Return the (X, Y) coordinate for the center point of the cell that contains the specified text.  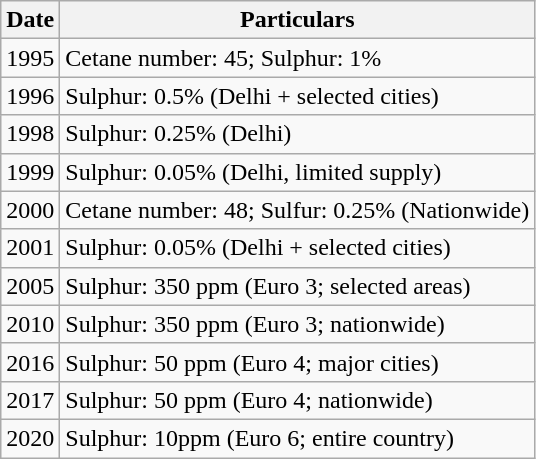
2010 (30, 324)
2020 (30, 438)
Sulphur: 0.25% (Delhi) (298, 134)
Cetane number: 48; Sulfur: 0.25% (Nationwide) (298, 210)
2001 (30, 248)
Sulphur: 0.05% (Delhi + selected cities) (298, 248)
2000 (30, 210)
Particulars (298, 20)
Sulphur: 350 ppm (Euro 3; nationwide) (298, 324)
Sulphur: 50 ppm (Euro 4; major cities) (298, 362)
Sulphur: 0.05% (Delhi, limited supply) (298, 172)
Cetane number: 45; Sulphur: 1% (298, 58)
1998 (30, 134)
2016 (30, 362)
2017 (30, 400)
Sulphur: 350 ppm (Euro 3; selected areas) (298, 286)
2005 (30, 286)
Sulphur: 10ppm (Euro 6; entire country) (298, 438)
Date (30, 20)
1996 (30, 96)
Sulphur: 0.5% (Delhi + selected cities) (298, 96)
1999 (30, 172)
1995 (30, 58)
Sulphur: 50 ppm (Euro 4; nationwide) (298, 400)
